Provide the [X, Y] coordinate of the cell's center where the given text is located.  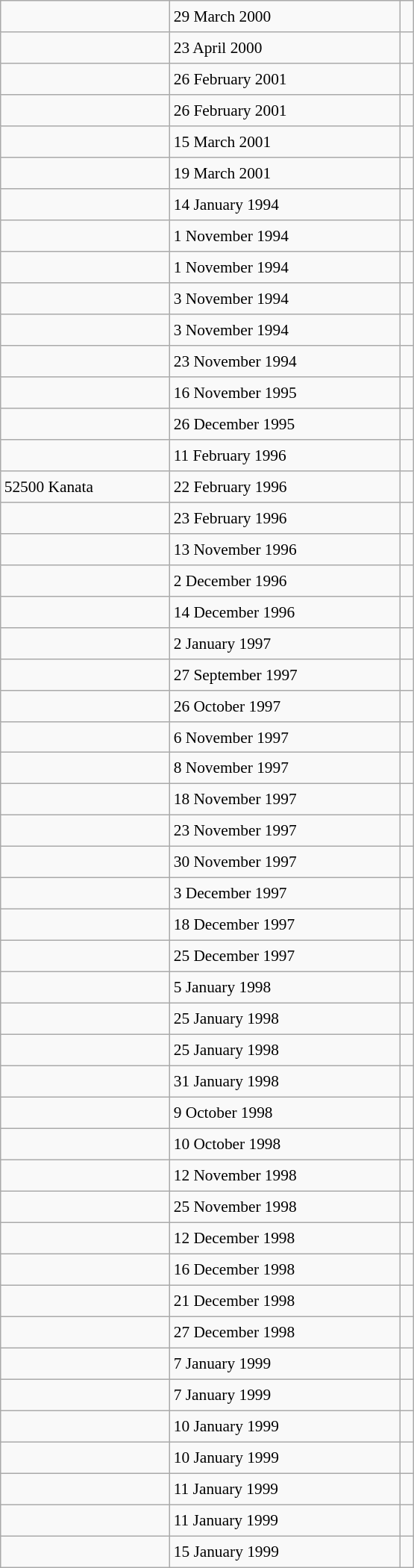
26 October 1997 [285, 706]
25 December 1997 [285, 956]
52500 Kanata [85, 486]
10 October 1998 [285, 1144]
21 December 1998 [285, 1301]
18 December 1997 [285, 925]
5 January 1998 [285, 988]
16 November 1995 [285, 393]
8 November 1997 [285, 768]
26 December 1995 [285, 423]
29 March 2000 [285, 16]
19 March 2001 [285, 173]
31 January 1998 [285, 1082]
13 November 1996 [285, 549]
15 January 1999 [285, 1552]
23 February 1996 [285, 517]
12 November 1998 [285, 1175]
2 January 1997 [285, 643]
27 September 1997 [285, 674]
30 November 1997 [285, 862]
23 April 2000 [285, 48]
22 February 1996 [285, 486]
23 November 1994 [285, 361]
2 December 1996 [285, 580]
25 November 1998 [285, 1207]
6 November 1997 [285, 737]
16 December 1998 [285, 1269]
11 February 1996 [285, 455]
23 November 1997 [285, 831]
14 January 1994 [285, 205]
18 November 1997 [285, 800]
27 December 1998 [285, 1332]
14 December 1996 [285, 612]
15 March 2001 [285, 142]
9 October 1998 [285, 1113]
12 December 1998 [285, 1238]
3 December 1997 [285, 894]
